Locate the cell with the specified text and output its (x, y) center coordinate. 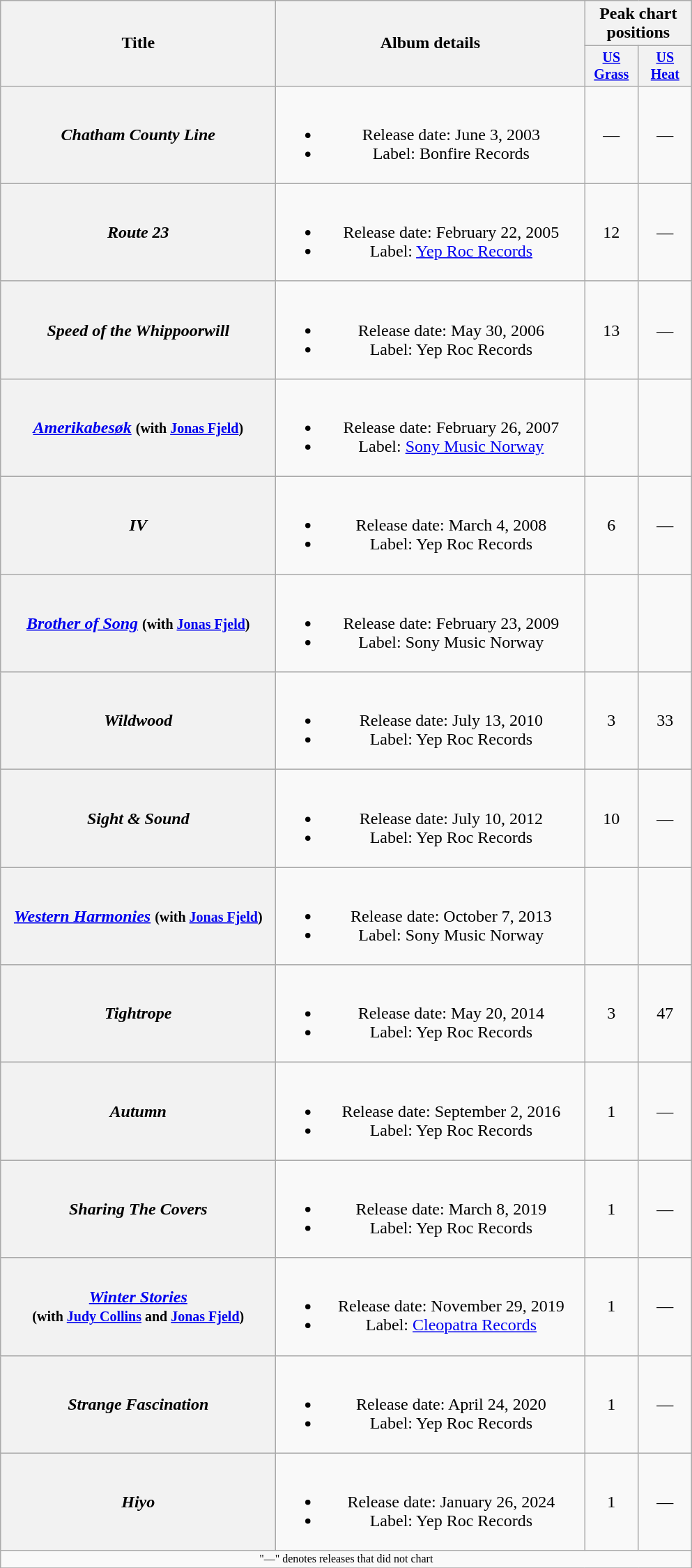
Release date: April 24, 2020Label: Yep Roc Records (431, 1404)
47 (665, 1014)
Sight & Sound (138, 819)
US Heat (665, 66)
Release date: July 13, 2010Label: Yep Roc Records (431, 721)
"—" denotes releases that did not chart (346, 1559)
Peak chartpositions (638, 24)
Tightrope (138, 1014)
Strange Fascination (138, 1404)
33 (665, 721)
Speed of the Whippoorwill (138, 330)
Release date: January 26, 2024Label: Yep Roc Records (431, 1502)
IV (138, 526)
Release date: October 7, 2013Label: Sony Music Norway (431, 916)
Release date: September 2, 2016Label: Yep Roc Records (431, 1111)
Release date: May 30, 2006Label: Yep Roc Records (431, 330)
Western Harmonies (with Jonas Fjeld) (138, 916)
Release date: February 22, 2005Label: Yep Roc Records (431, 232)
Release date: July 10, 2012Label: Yep Roc Records (431, 819)
Release date: May 20, 2014Label: Yep Roc Records (431, 1014)
Wildwood (138, 721)
Sharing The Covers (138, 1209)
Winter Stories (with Judy Collins and Jonas Fjeld) (138, 1307)
Release date: March 8, 2019Label: Yep Roc Records (431, 1209)
Title (138, 43)
Autumn (138, 1111)
Release date: February 23, 2009Label: Sony Music Norway (431, 623)
Chatham County Line (138, 135)
Amerikabesøk (with Jonas Fjeld) (138, 427)
6 (612, 526)
Route 23 (138, 232)
10 (612, 819)
Release date: February 26, 2007Label: Sony Music Norway (431, 427)
13 (612, 330)
US Grass (612, 66)
Hiyo (138, 1502)
Brother of Song (with Jonas Fjeld) (138, 623)
Release date: June 3, 2003Label: Bonfire Records (431, 135)
Release date: March 4, 2008Label: Yep Roc Records (431, 526)
12 (612, 232)
Album details (431, 43)
Release date: November 29, 2019Label: Cleopatra Records (431, 1307)
